Find where the given text appears and provide that cell's center as (X, Y) coordinate. 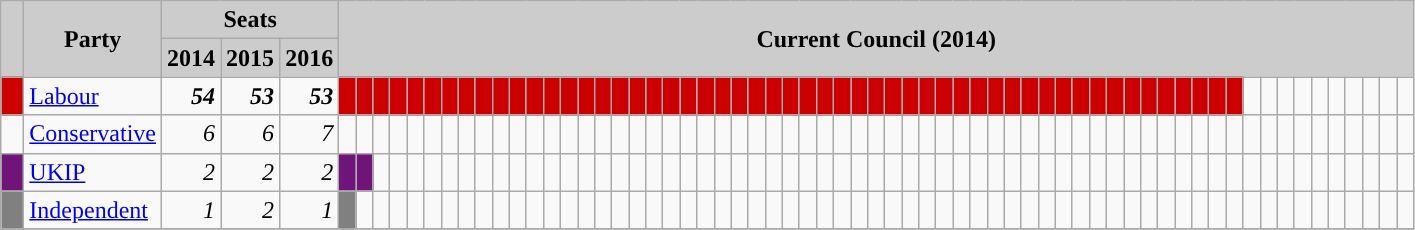
Independent (93, 210)
Party (93, 39)
2015 (250, 58)
2016 (310, 58)
Conservative (93, 134)
2014 (192, 58)
Seats (250, 20)
7 (310, 134)
Labour (93, 96)
UKIP (93, 172)
54 (192, 96)
Current Council (2014) (876, 39)
